Capture the cell that displays the provided text and extract its [x, y] central coordinate. 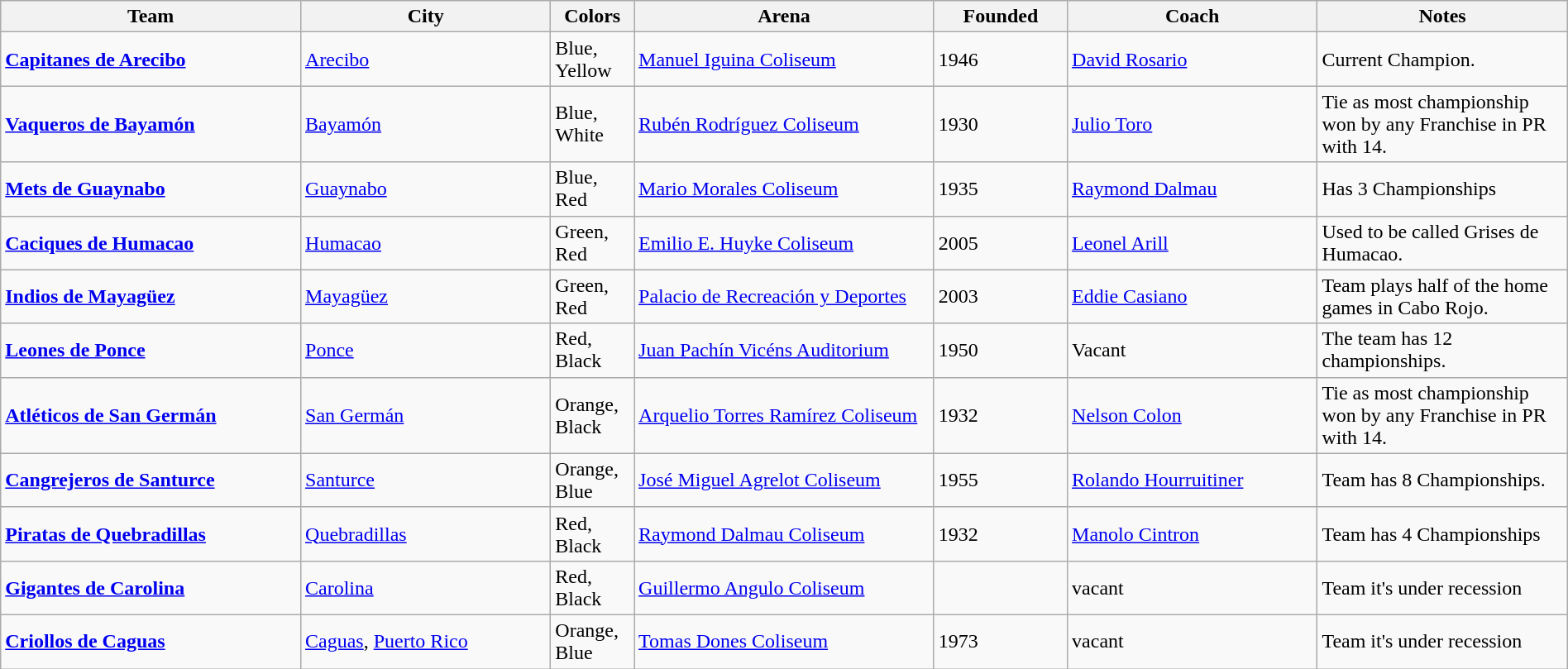
Colors [592, 17]
San Germán [426, 415]
Criollos de Caguas [151, 642]
Vacant [1193, 351]
Julio Toro [1193, 124]
Piratas de Quebradillas [151, 534]
Manolo Cintron [1193, 534]
Team [151, 17]
Orange, Black [592, 415]
Carolina [426, 587]
Cangrejeros de Santurce [151, 480]
The team has 12 championships. [1442, 351]
Nelson Colon [1193, 415]
Used to be called Grises de Humacao. [1442, 243]
Founded [1001, 17]
1973 [1001, 642]
Tomas Dones Coliseum [784, 642]
Arecibo [426, 60]
Has 3 Championships [1442, 189]
Emilio E. Huyke Coliseum [784, 243]
Bayamón [426, 124]
Team plays half of the home games in Cabo Rojo. [1442, 296]
Manuel Iguina Coliseum [784, 60]
Mario Morales Coliseum [784, 189]
Blue, Yellow [592, 60]
Arena [784, 17]
Humacao [426, 243]
Arquelio Torres Ramírez Coliseum [784, 415]
Mets de Guaynabo [151, 189]
Blue, Red [592, 189]
Rubén Rodríguez Coliseum [784, 124]
1946 [1001, 60]
Leones de Ponce [151, 351]
Raymond Dalmau Coliseum [784, 534]
José Miguel Agrelot Coliseum [784, 480]
Juan Pachín Vicéns Auditorium [784, 351]
Current Champion. [1442, 60]
Blue, White [592, 124]
Gigantes de Carolina [151, 587]
2005 [1001, 243]
David Rosario [1193, 60]
Palacio de Recreación y Deportes [784, 296]
Ponce [426, 351]
Guaynabo [426, 189]
1950 [1001, 351]
2003 [1001, 296]
1955 [1001, 480]
Coach [1193, 17]
Guillermo Angulo Coliseum [784, 587]
Eddie Casiano [1193, 296]
Indios de Mayagüez [151, 296]
1930 [1001, 124]
Rolando Hourruitiner [1193, 480]
Notes [1442, 17]
1935 [1001, 189]
Quebradillas [426, 534]
Caciques de Humacao [151, 243]
Santurce [426, 480]
Leonel Arill [1193, 243]
Team has 8 Championships. [1442, 480]
Team has 4 Championships [1442, 534]
Raymond Dalmau [1193, 189]
Caguas, Puerto Rico [426, 642]
Atléticos de San Germán [151, 415]
Vaqueros de Bayamón [151, 124]
Mayagüez [426, 296]
Capitanes de Arecibo [151, 60]
City [426, 17]
